Output the (x, y) coordinate of the center of the cell containing the given text.  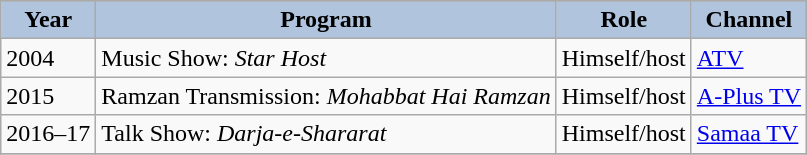
Ramzan Transmission: Mohabbat Hai Ramzan (326, 96)
A-Plus TV (748, 96)
Program (326, 20)
2016–17 (48, 134)
2015 (48, 96)
Talk Show: Darja-e-Shararat (326, 134)
2004 (48, 58)
Role (624, 20)
Year (48, 20)
Music Show: Star Host (326, 58)
Samaa TV (748, 134)
Channel (748, 20)
ATV (748, 58)
